Determine the (X, Y) coordinate at the center of the cell enclosing the given text.  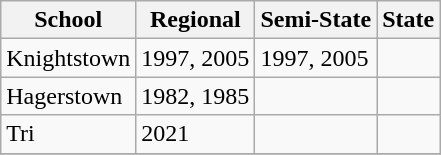
School (68, 20)
Regional (196, 20)
Semi-State (316, 20)
1982, 1985 (196, 96)
Knightstown (68, 58)
Hagerstown (68, 96)
2021 (196, 134)
Tri (68, 134)
State (408, 20)
